From the cell containing the given text, extract its center point as (x, y) coordinate. 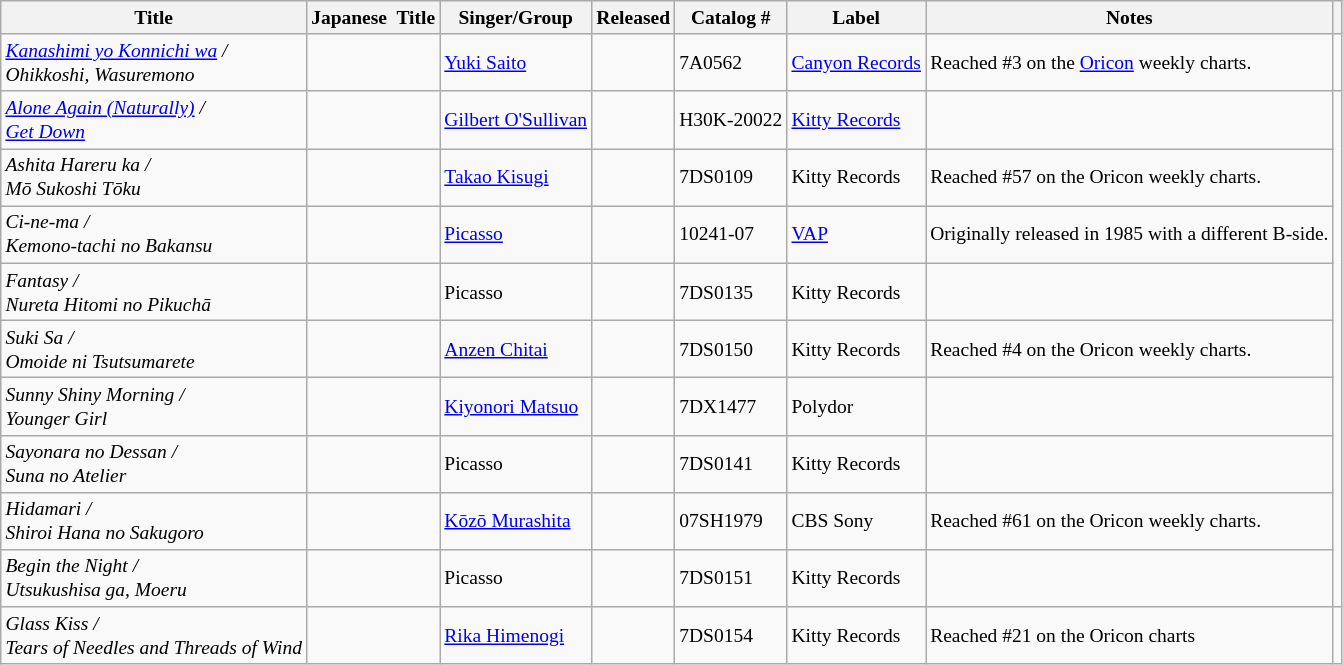
Rika Himenogi (516, 636)
7DS0135 (731, 292)
CBS Sony (856, 520)
Fantasy /Nureta Hitomi no Pikuchā (154, 292)
07SH1979 (731, 520)
Glass Kiss /Tears of Needles and Threads of Wind (154, 636)
Suki Sa /Omoide ni Tsutsumarete (154, 348)
Notes (1130, 18)
Sayonara no Dessan /Suna no Atelier (154, 464)
Title (154, 18)
Released (634, 18)
7A0562 (731, 62)
7DS0154 (731, 636)
Canyon Records (856, 62)
Label (856, 18)
Takao Kisugi (516, 178)
Catalog # (731, 18)
Reached #4 on the Oricon weekly charts. (1130, 348)
Alone Again (Naturally) /Get Down (154, 120)
Gilbert O'Sullivan (516, 120)
7DS0150 (731, 348)
Reached #61 on the Oricon weekly charts. (1130, 520)
Reached #21 on the Oricon charts (1130, 636)
Sunny Shiny Morning /Younger Girl (154, 406)
H30K-20022 (731, 120)
Originally released in 1985 with a different B-side. (1130, 234)
7DS0109 (731, 178)
Begin the Night /Utsukushisa ga, Moeru (154, 578)
Yuki Saito (516, 62)
Anzen Chitai (516, 348)
Reached #3 on the Oricon weekly charts. (1130, 62)
Kanashimi yo Konnichi wa /Ohikkoshi, Wasuremono (154, 62)
7DS0151 (731, 578)
10241-07 (731, 234)
VAP (856, 234)
7DS0141 (731, 464)
Singer/Group (516, 18)
Kiyonori Matsuo (516, 406)
Kōzō Murashita (516, 520)
Ashita Hareru ka /Mō Sukoshi Tōku (154, 178)
Reached #57 on the Oricon weekly charts. (1130, 178)
Polydor (856, 406)
Hidamari /Shiroi Hana no Sakugoro (154, 520)
Japanese Title (374, 18)
Ci-ne-ma /Kemono-tachi no Bakansu (154, 234)
7DX1477 (731, 406)
